Locate the cell with the specified text and output its (x, y) center coordinate. 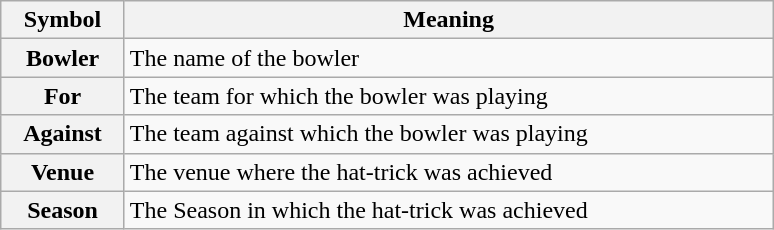
Season (63, 210)
For (63, 96)
The name of the bowler (448, 58)
The venue where the hat-trick was achieved (448, 172)
Venue (63, 172)
Against (63, 134)
Symbol (63, 20)
Bowler (63, 58)
The team for which the bowler was playing (448, 96)
Meaning (448, 20)
The team against which the bowler was playing (448, 134)
The Season in which the hat-trick was achieved (448, 210)
